From the cell containing the given text, extract its center point as [x, y] coordinate. 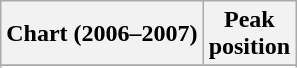
Peakposition [249, 34]
Chart (2006–2007) [102, 34]
